Find where the given text appears and provide that cell's center as (x, y) coordinate. 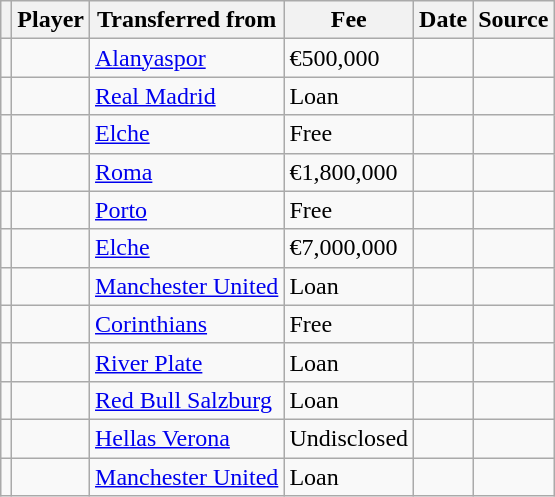
€7,000,000 (349, 248)
Source (514, 20)
€500,000 (349, 58)
Hellas Verona (187, 438)
Fee (349, 20)
Real Madrid (187, 96)
Red Bull Salzburg (187, 400)
Undisclosed (349, 438)
€1,800,000 (349, 172)
River Plate (187, 362)
Player (51, 20)
Transferred from (187, 20)
Date (444, 20)
Corinthians (187, 324)
Alanyaspor (187, 58)
Roma (187, 172)
Porto (187, 210)
